Locate the cell with the specified text and output its (x, y) center coordinate. 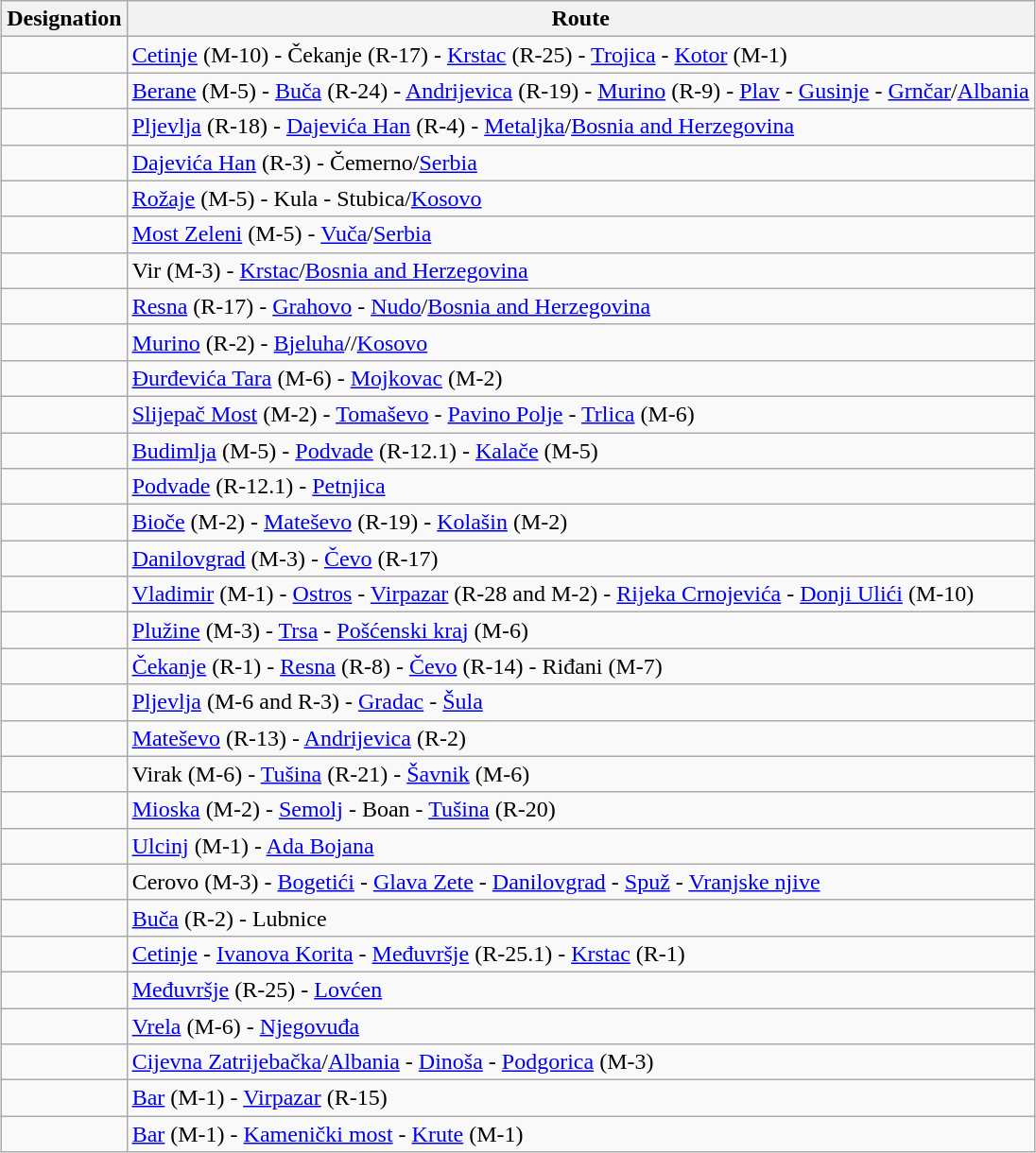
Vladimir (M-1) - Ostros - Virpazar (R-28 and M-2) - Rijeka Crnojevića - Donji Ulići (M-10) (580, 594)
Dajevića Han (R-3) - Čemerno/Serbia (580, 163)
Mioska (M-2) - Semolj - Boan - Tušina (R-20) (580, 810)
Resna (R-17) - Grahovo - Nudo/Bosnia and Herzegovina (580, 306)
Plužine (M-3) - Trsa - Pošćenski kraj (M-6) (580, 630)
Đurđevića Tara (M-6) - Mojkovac (M-2) (580, 378)
Vir (M-3) - Krstac/Bosnia and Herzegovina (580, 270)
Međuvršje (R-25) - Lovćen (580, 990)
Cetinje (M-10) - Čekanje (R-17) - Krstac (R-25) - Trojica - Kotor (M-1) (580, 55)
Pljevlja (R-18) - Dajevića Han (R-4) - Metaljka/Bosnia and Herzegovina (580, 127)
Vrela (M-6) - Njegovuđa (580, 1025)
Most Zeleni (M-5) - Vuča/Serbia (580, 234)
Route (580, 19)
Berane (M-5) - Buča (R-24) - Andrijevica (R-19) - Murino (R-9) - Plav - Gusinje - Grnčar/Albania (580, 91)
Virak (M-6) - Tušina (R-21) - Šavnik (M-6) (580, 774)
Designation (64, 19)
Bar (M-1) - Virpazar (R-15) (580, 1098)
Cijevna Zatrijebačka/Albania - Dinoša - Podgorica (M-3) (580, 1062)
Budimlja (M-5) - Podvade (R-12.1) - Kalače (M-5) (580, 451)
Podvade (R-12.1) - Petnjica (580, 487)
Mateševo (R-13) - Andrijevica (R-2) (580, 738)
Cetinje - Ivanova Korita - Međuvršje (R-25.1) - Krstac (R-1) (580, 954)
Rožaje (M-5) - Kula - Stubica/Kosovo (580, 198)
Murino (R-2) - Bjeluha//Kosovo (580, 342)
Čekanje (R-1) - Resna (R-8) - Čevo (R-14) - Riđani (M-7) (580, 666)
Slijepač Most (M-2) - Tomaševo - Pavino Polje - Trlica (M-6) (580, 414)
Cerovo (M-3) - Bogetići - Glava Zete - Danilovgrad - Spuž - Vranjske njive (580, 882)
Bar (M-1) - Kamenički most - Krute (M-1) (580, 1134)
Bioče (M-2) - Mateševo (R-19) - Kolašin (M-2) (580, 523)
Danilovgrad (M-3) - Čevo (R-17) (580, 559)
Ulcinj (M-1) - Ada Bojana (580, 846)
Pljevlja (M-6 and R-3) - Gradac - Šula (580, 702)
Buča (R-2) - Lubnice (580, 918)
